Return the (x, y) coordinate for the center point of the cell that contains the specified text.  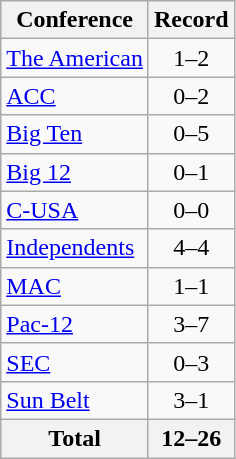
Big 12 (75, 172)
3–7 (191, 324)
Conference (75, 20)
0–5 (191, 134)
ACC (75, 96)
12–26 (191, 438)
C-USA (75, 210)
The American (75, 58)
0–3 (191, 362)
MAC (75, 286)
0–1 (191, 172)
Big Ten (75, 134)
Record (191, 20)
1–2 (191, 58)
4–4 (191, 248)
3–1 (191, 400)
Total (75, 438)
0–2 (191, 96)
Independents (75, 248)
Pac-12 (75, 324)
SEC (75, 362)
Sun Belt (75, 400)
1–1 (191, 286)
0–0 (191, 210)
